Search for the cell housing the specified text and yield its [x, y] center coordinate. 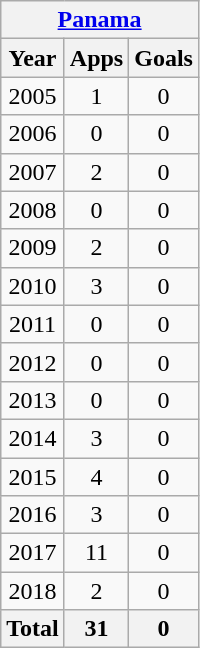
2015 [33, 477]
2018 [33, 591]
Apps [96, 58]
2005 [33, 96]
4 [96, 477]
Year [33, 58]
2016 [33, 515]
2008 [33, 210]
2010 [33, 286]
2017 [33, 553]
31 [96, 629]
1 [96, 96]
11 [96, 553]
Total [33, 629]
2013 [33, 400]
Goals [164, 58]
2014 [33, 438]
2011 [33, 324]
Panama [100, 20]
2009 [33, 248]
2007 [33, 172]
2006 [33, 134]
2012 [33, 362]
